Find where the given text appears and provide that cell's center as [X, Y] coordinate. 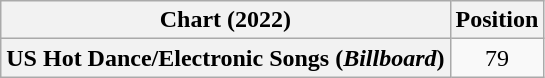
US Hot Dance/Electronic Songs (Billboard) [226, 58]
79 [497, 58]
Position [497, 20]
Chart (2022) [226, 20]
